Output the (x, y) coordinate of the center of the cell containing the given text.  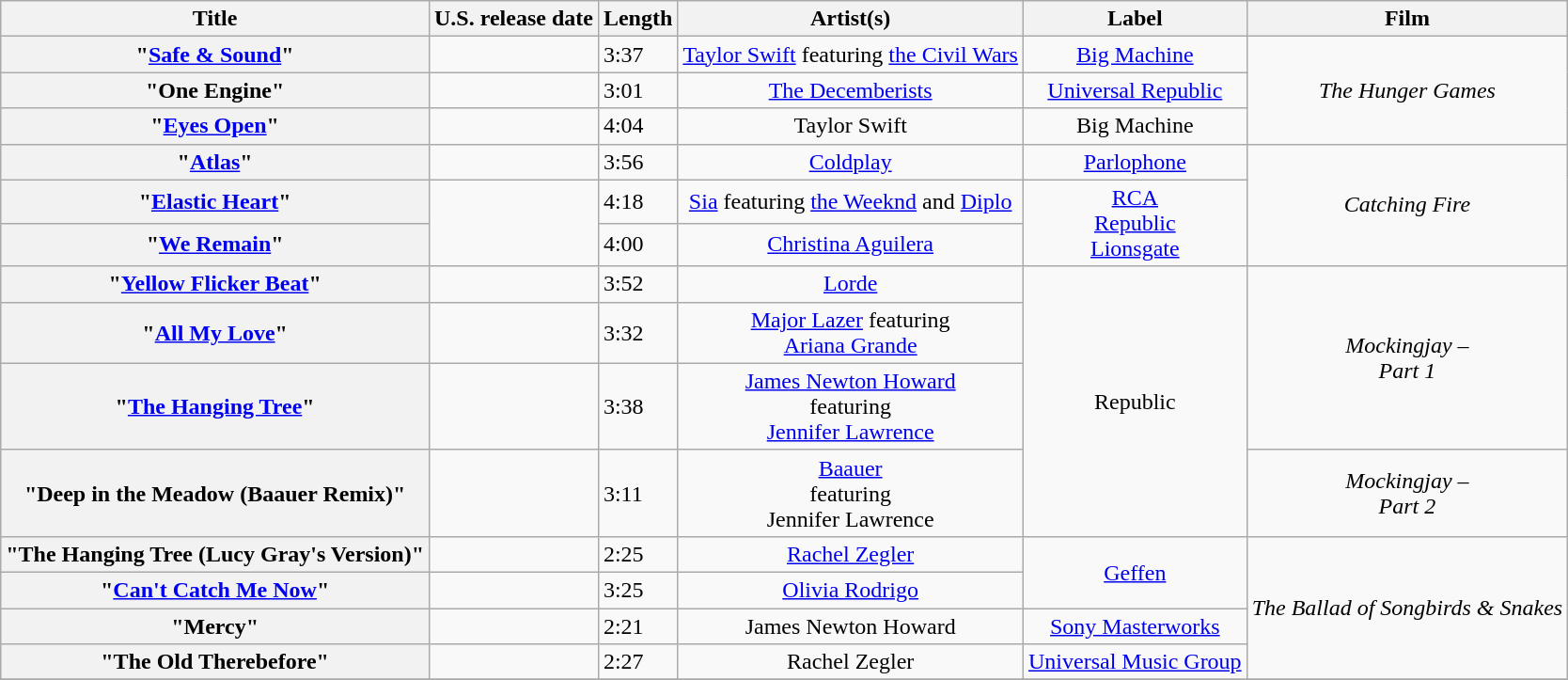
"Elastic Heart" (215, 201)
Geffen (1135, 572)
"The Hanging Tree (Lucy Gray's Version)" (215, 554)
3:52 (637, 284)
2:27 (637, 662)
The Ballad of Songbirds & Snakes (1407, 608)
Baauer featuring Jennifer Lawrence (851, 493)
Sia featuring the Weeknd and Diplo (851, 201)
Film (1407, 19)
Lorde (851, 284)
"Eyes Open" (215, 126)
"Mercy" (215, 625)
4:00 (637, 245)
James Newton Howard featuring Jennifer Lawrence (851, 406)
"We Remain" (215, 245)
3:38 (637, 406)
Mockingjay – Part 2 (1407, 493)
"Yellow Flicker Beat" (215, 284)
"All My Love" (215, 333)
Artist(s) (851, 19)
3:56 (637, 162)
Christina Aguilera (851, 245)
2:21 (637, 625)
Sony Masterworks (1135, 625)
Universal Music Group (1135, 662)
Label (1135, 19)
Taylor Swift (851, 126)
4:18 (637, 201)
Mockingjay – Part 1 (1407, 357)
"Safe & Sound" (215, 55)
"Deep in the Meadow (Baauer Remix)" (215, 493)
Parlophone (1135, 162)
Olivia Rodrigo (851, 590)
Catching Fire (1407, 205)
Length (637, 19)
U.S. release date (513, 19)
The Decemberists (851, 90)
Coldplay (851, 162)
4:04 (637, 126)
3:11 (637, 493)
"Can't Catch Me Now" (215, 590)
Republic (1135, 401)
Taylor Swift featuring the Civil Wars (851, 55)
3:37 (637, 55)
RCARepublicLionsgate (1135, 223)
Title (215, 19)
3:32 (637, 333)
"One Engine" (215, 90)
3:25 (637, 590)
"Atlas" (215, 162)
Universal Republic (1135, 90)
3:01 (637, 90)
"The Old Therebefore" (215, 662)
James Newton Howard (851, 625)
2:25 (637, 554)
The Hunger Games (1407, 90)
"The Hanging Tree" (215, 406)
Major Lazer featuring Ariana Grande (851, 333)
